Determine the [X, Y] coordinate at the center of the cell enclosing the given text.  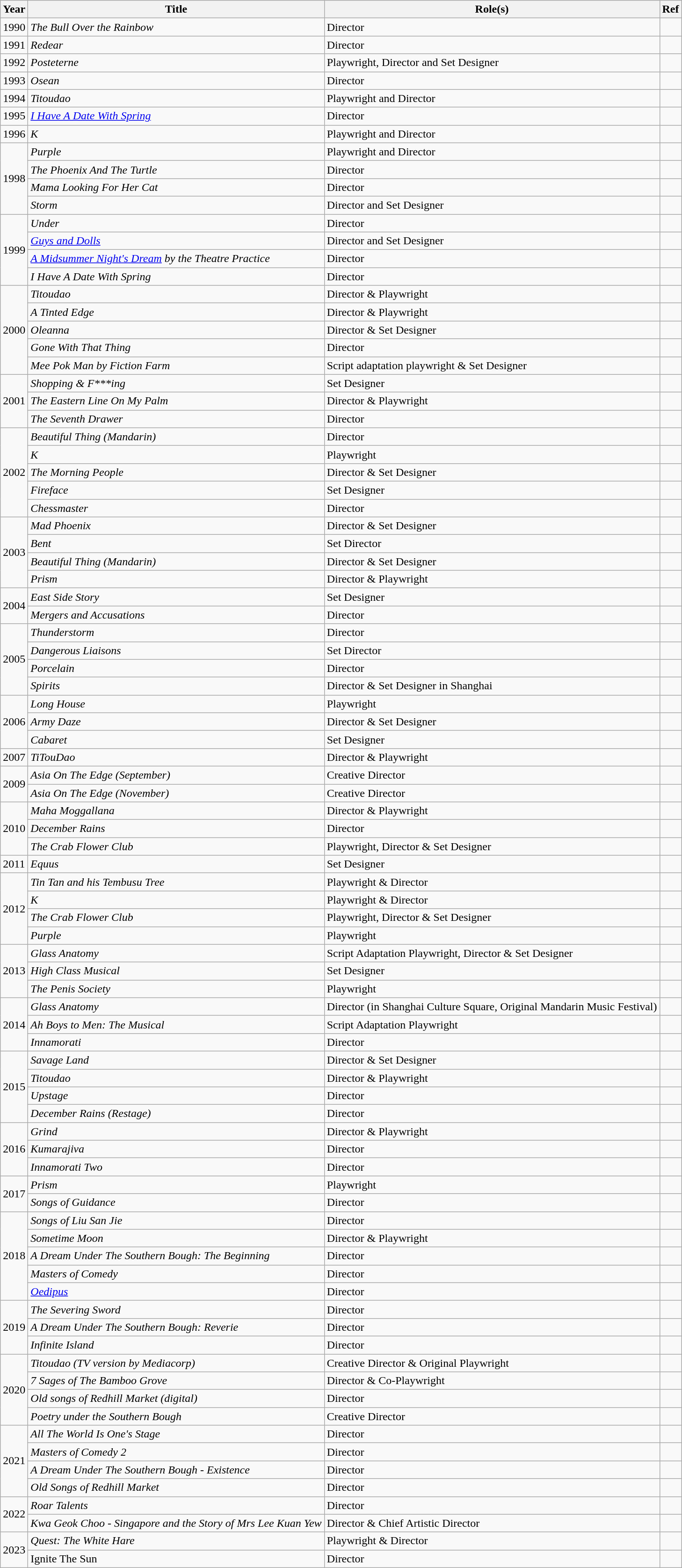
7 Sages of The Bamboo Grove [176, 1381]
Oedipus [176, 1291]
Ah Boys to Men: The Musical [176, 1024]
Quest: The White Hare [176, 1541]
2001 [14, 401]
2017 [14, 1194]
Director & Co-Playwright [492, 1381]
Long House [176, 704]
High Class Musical [176, 971]
Osean [176, 80]
December Rains [176, 829]
1996 [14, 134]
Tin Tan and his Tembusu Tree [176, 882]
The Eastern Line On My Palm [176, 401]
2022 [14, 1514]
Gone With That Thing [176, 348]
The Seventh Drawer [176, 419]
Posteterne [176, 63]
Mama Looking For Her Cat [176, 187]
1995 [14, 116]
2006 [14, 722]
Songs of Liu San Jie [176, 1220]
Masters of Comedy 2 [176, 1452]
Director (in Shanghai Culture Square, Original Mandarin Music Festival) [492, 1006]
2002 [14, 472]
TiTouDao [176, 757]
Under [176, 223]
Maha Moggallana [176, 811]
1998 [14, 178]
Fireface [176, 490]
Playwright, Director and Set Designer [492, 63]
Kumarajiva [176, 1149]
Shopping & F***ing [176, 383]
December Rains (Restage) [176, 1114]
Guys and Dolls [176, 241]
1990 [14, 27]
Asia On The Edge (September) [176, 775]
Oleanna [176, 330]
Poetry under the Southern Bough [176, 1416]
Innamorati [176, 1042]
Mergers and Accusations [176, 615]
2004 [14, 606]
1999 [14, 250]
Grind [176, 1131]
Porcelain [176, 668]
Masters of Comedy [176, 1274]
2011 [14, 864]
2019 [14, 1327]
Savage Land [176, 1060]
Bent [176, 544]
Role(s) [492, 9]
Director & Chief Artistic Director [492, 1523]
A Dream Under The Southern Bough: The Beginning [176, 1256]
1991 [14, 45]
Year [14, 9]
Ignite The Sun [176, 1559]
Thunderstorm [176, 633]
A Dream Under The Southern Bough: Reverie [176, 1327]
Innamorati Two [176, 1167]
2013 [14, 971]
Script Adaptation Playwright, Director & Set Designer [492, 953]
2014 [14, 1024]
Director & Set Designer in Shanghai [492, 686]
Old Songs of Redhill Market [176, 1488]
The Severing Sword [176, 1309]
1993 [14, 80]
2012 [14, 909]
Sometime Moon [176, 1238]
Old songs of Redhill Market (digital) [176, 1399]
Cabaret [176, 739]
2007 [14, 757]
1992 [14, 63]
Title [176, 9]
Creative Director & Original Playwright [492, 1363]
2015 [14, 1087]
Army Daze [176, 722]
2000 [14, 330]
Titoudao (TV version by Mediacorp) [176, 1363]
The Penis Society [176, 989]
Chessmaster [176, 508]
The Phoenix And The Turtle [176, 169]
Upstage [176, 1096]
Dangerous Liaisons [176, 650]
2009 [14, 784]
Storm [176, 205]
Mad Phoenix [176, 526]
Roar Talents [176, 1505]
1994 [14, 98]
2016 [14, 1149]
All The World Is One's Stage [176, 1434]
Ref [671, 9]
A Tinted Edge [176, 312]
Mee Pok Man by Fiction Farm [176, 365]
A Dream Under The Southern Bough - Existence [176, 1470]
Script Adaptation Playwright [492, 1024]
2010 [14, 829]
2020 [14, 1390]
Spirits [176, 686]
2023 [14, 1550]
2021 [14, 1461]
The Morning People [176, 472]
2003 [14, 553]
Songs of Guidance [176, 1203]
Kwa Geok Choo - Singapore and the Story of Mrs Lee Kuan Yew [176, 1523]
2005 [14, 659]
East Side Story [176, 597]
Infinite Island [176, 1345]
Asia On The Edge (November) [176, 793]
Script adaptation playwright & Set Designer [492, 365]
The Bull Over the Rainbow [176, 27]
Equus [176, 864]
Redear [176, 45]
A Midsummer Night's Dream by the Theatre Practice [176, 259]
2018 [14, 1256]
